Output the [x, y] coordinate of the center of the cell containing the given text.  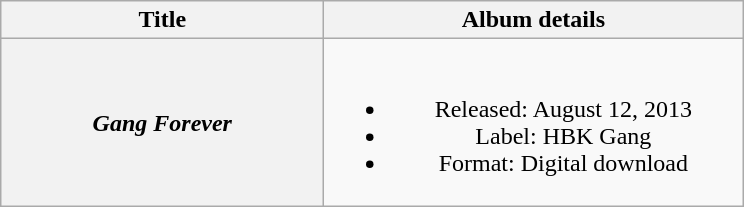
Album details [534, 20]
Gang Forever [162, 122]
Released: August 12, 2013Label: HBK GangFormat: Digital download [534, 122]
Title [162, 20]
